Determine the [X, Y] coordinate at the center of the cell enclosing the given text.  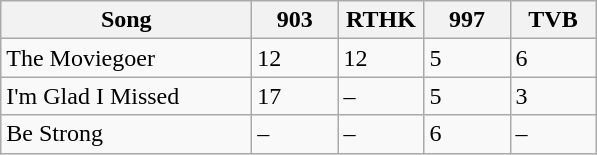
Be Strong [126, 134]
997 [467, 20]
I'm Glad I Missed [126, 96]
Song [126, 20]
3 [553, 96]
RTHK [381, 20]
17 [295, 96]
The Moviegoer [126, 58]
TVB [553, 20]
903 [295, 20]
